Capture the cell that displays the provided text and extract its [X, Y] central coordinate. 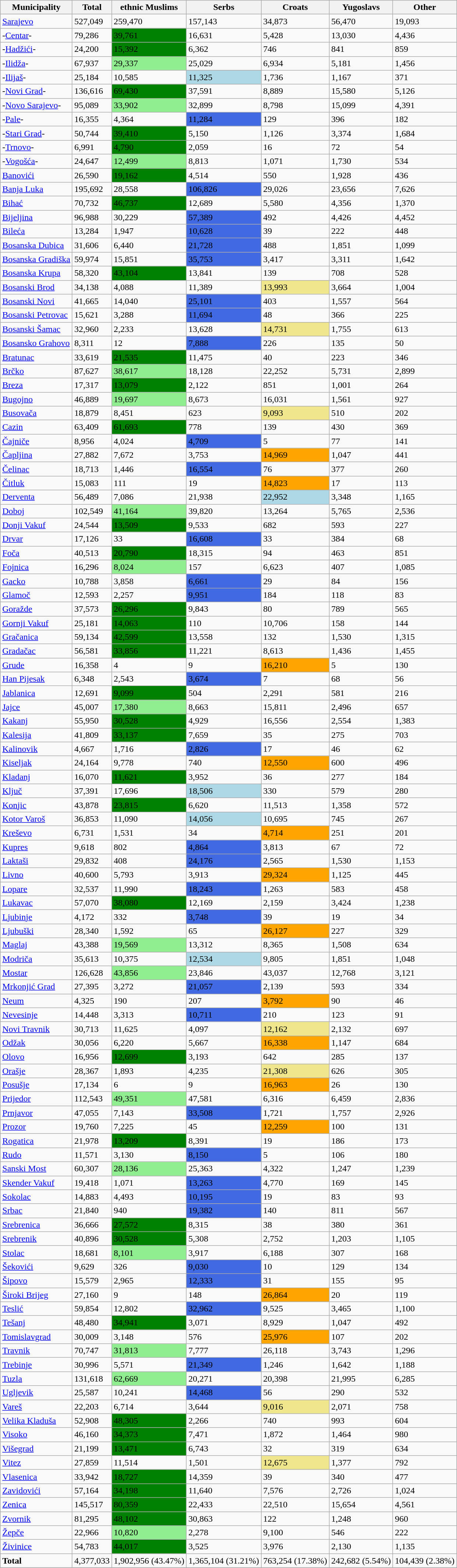
48,305 [149, 1421]
81,295 [92, 1519]
158 [361, 623]
1,531 [149, 833]
9,629 [92, 1267]
12,550 [295, 763]
Gračanica [36, 637]
Novi Travnik [36, 1029]
57,389 [224, 217]
132 [295, 637]
11,221 [224, 651]
Vitez [36, 1462]
4,235 [224, 1071]
7,471 [224, 1435]
186 [361, 1141]
Zvornik [36, 1519]
11,389 [224, 287]
Lukavac [36, 903]
65 [224, 931]
Jablanica [36, 693]
Srebrenik [36, 1239]
550 [295, 175]
Croats [295, 7]
3,272 [149, 987]
201 [425, 833]
77 [361, 441]
14,731 [295, 329]
7 [295, 679]
24,164 [92, 763]
95,089 [92, 105]
182 [425, 119]
4,561 [425, 1504]
2,536 [425, 511]
7,143 [149, 1113]
3,417 [295, 259]
430 [361, 427]
16,963 [295, 1085]
40,513 [92, 553]
572 [425, 805]
Orašje [36, 1071]
28,136 [149, 1169]
7,659 [224, 735]
9,533 [224, 525]
33,856 [149, 651]
12,333 [224, 1281]
155 [361, 1281]
Goražde [36, 609]
13,471 [149, 1449]
11,513 [295, 805]
29,324 [295, 875]
59,134 [92, 637]
581 [361, 693]
34,873 [295, 21]
12,593 [92, 595]
29,026 [295, 189]
2,266 [224, 1421]
35 [295, 735]
25,363 [224, 1169]
38,617 [149, 371]
144 [425, 623]
12,169 [224, 903]
11,284 [224, 119]
Gacko [36, 581]
703 [425, 735]
25,587 [92, 1393]
6,623 [295, 567]
1,165 [425, 497]
18,128 [224, 371]
12,675 [295, 1462]
56,581 [92, 651]
26,118 [295, 1351]
1,153 [425, 861]
22,252 [295, 371]
1,203 [361, 1239]
260 [425, 469]
Prnjavor [36, 1113]
488 [295, 245]
242,682 (5.54%) [361, 1561]
18,727 [149, 1476]
21,840 [92, 1211]
1,755 [361, 329]
30,713 [92, 1029]
14,056 [224, 819]
1,099 [425, 245]
Vareš [36, 1407]
18,243 [224, 889]
26,127 [295, 931]
110 [224, 623]
8,663 [224, 707]
Fojnica [36, 567]
Donji Vakuf [36, 525]
1,730 [361, 161]
131 [425, 1127]
19,162 [149, 175]
Breza [36, 385]
122 [295, 1519]
3,348 [361, 497]
2,496 [361, 707]
8,365 [295, 945]
1,238 [425, 903]
Kladanj [36, 777]
Tuzla [36, 1379]
859 [425, 49]
112,543 [92, 1099]
190 [149, 1001]
14,448 [92, 1015]
137 [425, 1057]
802 [149, 847]
1,592 [149, 931]
15,579 [92, 1281]
59,854 [92, 1309]
13,558 [224, 637]
80,359 [149, 1504]
47,581 [224, 1099]
285 [361, 1057]
745 [361, 819]
26,590 [92, 175]
8,673 [224, 399]
6,731 [92, 833]
4,790 [149, 147]
811 [361, 1211]
8,101 [149, 1253]
56,489 [92, 497]
11,514 [149, 1462]
36,853 [92, 819]
14,823 [295, 483]
3,748 [224, 917]
6,316 [295, 1099]
463 [361, 553]
277 [361, 777]
1,315 [425, 637]
5,793 [149, 875]
33,619 [92, 357]
76 [295, 469]
4,172 [92, 917]
Zenica [36, 1504]
Bileća [36, 231]
207 [224, 1001]
123 [361, 1015]
17,126 [92, 539]
1,684 [425, 133]
10 [295, 1267]
Prozor [36, 1127]
1,557 [361, 301]
6,188 [295, 1253]
148 [224, 1294]
9,016 [295, 1407]
31 [295, 1281]
Travnik [36, 1351]
15,851 [149, 259]
21,535 [149, 357]
Brčko [36, 371]
Čitluk [36, 483]
96,988 [92, 217]
27,859 [92, 1462]
Rogatica [36, 1141]
-Trnovo- [36, 147]
604 [425, 1421]
9,525 [295, 1309]
528 [425, 273]
15,621 [92, 315]
1,947 [149, 231]
1,446 [149, 469]
25,976 [295, 1337]
-Hadžići- [36, 49]
4,452 [425, 217]
26,864 [295, 1294]
36 [295, 777]
18,506 [224, 791]
7,672 [149, 455]
30,863 [224, 1519]
12,162 [295, 1029]
25,029 [224, 63]
12,699 [149, 1057]
1,001 [361, 385]
104,439 (2.38%) [425, 1561]
684 [425, 1043]
Bosanska Dubica [36, 245]
16,554 [224, 469]
7,086 [149, 497]
436 [425, 175]
113 [425, 483]
13,264 [295, 511]
42,599 [149, 637]
Bosanska Gradiška [36, 259]
1,370 [425, 203]
19,418 [92, 1183]
24,176 [224, 861]
157 [224, 567]
67 [361, 847]
441 [425, 455]
21,199 [92, 1449]
32,899 [224, 105]
789 [361, 609]
1,105 [425, 1239]
31,606 [92, 245]
Ljubuški [36, 931]
Kalesija [36, 735]
1,248 [361, 1519]
2,826 [224, 749]
Sanski Most [36, 1169]
41,164 [149, 511]
Prijedor [36, 1099]
346 [425, 357]
Teslić [36, 1309]
2,965 [149, 1281]
-Novo Sarajevo- [36, 105]
58,320 [92, 273]
371 [425, 77]
13,841 [224, 273]
100 [361, 1127]
111 [149, 483]
697 [425, 1029]
5,428 [295, 35]
23,656 [361, 189]
43,878 [92, 805]
38 [295, 1225]
3,148 [149, 1337]
Čajniče [36, 441]
41,809 [92, 735]
118 [361, 595]
22,203 [92, 1407]
31,813 [149, 1351]
3,121 [425, 973]
Srbac [36, 1211]
Jajce [36, 707]
10,195 [224, 1197]
27,572 [149, 1225]
280 [425, 791]
46,160 [92, 1435]
3,792 [295, 1001]
157,143 [224, 21]
37,591 [224, 91]
Čapljina [36, 455]
56,470 [361, 21]
32,962 [224, 1309]
70,747 [92, 1351]
448 [425, 231]
Višegrad [36, 1449]
Bugojno [36, 399]
Vlasenica [36, 1476]
226 [295, 343]
10,241 [149, 1393]
87,627 [92, 371]
Yugoslavs [361, 7]
Rudo [36, 1155]
4,097 [224, 1029]
10,585 [149, 77]
37,391 [92, 791]
Livno [36, 875]
Široki Brijeg [36, 1294]
3,858 [149, 581]
Bosanski Brod [36, 287]
3,976 [295, 1547]
Foča [36, 553]
-Vogošća- [36, 161]
510 [361, 413]
5,150 [224, 133]
583 [361, 889]
527,049 [92, 21]
8,798 [295, 105]
564 [425, 301]
Odžak [36, 1043]
27,882 [92, 455]
307 [361, 1253]
Sokolac [36, 1197]
62,669 [149, 1379]
13,993 [295, 287]
15,083 [92, 483]
Banja Luka [36, 189]
251 [361, 833]
623 [224, 413]
2,071 [361, 1407]
12,259 [295, 1127]
20,790 [149, 553]
534 [425, 161]
4,493 [149, 1197]
1,455 [425, 651]
16,608 [224, 539]
1,147 [361, 1043]
4,322 [295, 1169]
Grude [36, 665]
980 [425, 1435]
8,391 [224, 1141]
326 [149, 1267]
Žepče [36, 1533]
54 [425, 147]
180 [425, 1155]
504 [224, 693]
2,059 [224, 147]
5,765 [361, 511]
12,534 [224, 959]
Neum [36, 1001]
8,451 [149, 413]
1,464 [361, 1435]
792 [425, 1462]
708 [361, 273]
Busovača [36, 413]
Bihać [36, 203]
Laktaši [36, 861]
1,100 [425, 1309]
62 [425, 749]
22,433 [224, 1504]
2,233 [149, 329]
927 [425, 399]
13,263 [224, 1183]
1,872 [295, 1435]
3,313 [149, 1015]
Bosanski Šamac [36, 329]
14,468 [224, 1393]
6,362 [224, 49]
45,007 [92, 707]
136,616 [92, 91]
48,480 [92, 1323]
18,879 [92, 413]
23,815 [149, 805]
6,348 [92, 679]
-Stari Grad- [36, 133]
3,374 [361, 133]
2,291 [295, 693]
33,942 [92, 1476]
1,125 [361, 875]
9,100 [295, 1533]
1,716 [149, 749]
11,325 [224, 77]
4,325 [92, 1001]
12,802 [149, 1309]
Šipovo [36, 1281]
29,337 [149, 63]
49,351 [149, 1099]
21,938 [224, 497]
26,296 [149, 609]
11,475 [224, 357]
3,424 [361, 903]
4,514 [224, 175]
16 [295, 147]
5,571 [149, 1365]
3,193 [224, 1057]
11,694 [224, 315]
107 [361, 1337]
126,628 [92, 973]
758 [425, 1407]
13,312 [224, 945]
30,056 [92, 1043]
80 [295, 609]
Bijeljina [36, 217]
477 [425, 1476]
21,349 [224, 1365]
Kiseljak [36, 763]
8,889 [295, 91]
14,359 [224, 1476]
1,893 [149, 1071]
408 [149, 861]
1,048 [425, 959]
Ljubinje [36, 917]
2,132 [361, 1029]
Bosanski Petrovac [36, 315]
Lopare [36, 889]
36,666 [92, 1225]
841 [361, 49]
993 [361, 1421]
5,580 [295, 203]
23,846 [224, 973]
4,024 [149, 441]
377 [361, 469]
14,040 [149, 301]
3,917 [224, 1253]
1,736 [295, 77]
579 [361, 791]
15,392 [149, 49]
5,308 [224, 1239]
6,459 [361, 1099]
9,618 [92, 847]
1,167 [361, 77]
16,031 [295, 399]
10,788 [92, 581]
Posušje [36, 1085]
445 [425, 875]
93 [425, 1197]
746 [295, 49]
600 [361, 763]
Kotor Varoš [36, 819]
Mrkonjić Grad [36, 987]
63,409 [92, 427]
Visoko [36, 1435]
24,544 [92, 525]
33,902 [149, 105]
5,126 [425, 91]
25,101 [224, 301]
8,929 [295, 1323]
145,517 [92, 1504]
14,883 [92, 1197]
11,640 [224, 1490]
33,508 [224, 1113]
52,908 [92, 1421]
3,664 [361, 287]
Sarajevo [36, 21]
106,826 [224, 189]
Glamoč [36, 595]
Trebinje [36, 1365]
9,030 [224, 1267]
7,888 [224, 343]
Nevesinje [36, 1015]
2,159 [295, 903]
Modriča [36, 959]
11,990 [149, 889]
6,743 [224, 1449]
2,257 [149, 595]
Municipality [36, 7]
16,355 [92, 119]
3,130 [149, 1155]
35,613 [92, 959]
9,951 [224, 595]
38,080 [149, 903]
173 [425, 1141]
4,426 [361, 217]
384 [361, 539]
28,340 [92, 931]
169 [361, 1183]
15,654 [361, 1504]
-Novi Grad- [36, 91]
2,139 [295, 987]
16,631 [224, 35]
13,509 [149, 525]
3,071 [224, 1323]
275 [361, 735]
16,210 [295, 665]
18,713 [92, 469]
259,470 [149, 21]
626 [361, 1071]
48,102 [149, 1519]
39,410 [149, 133]
12,499 [149, 161]
21,978 [92, 1141]
21,308 [295, 1071]
12,689 [224, 203]
10,820 [149, 1533]
37,573 [92, 609]
54,783 [92, 1547]
1,246 [295, 1365]
305 [425, 1071]
1,247 [361, 1169]
567 [425, 1211]
Tomislavgrad [36, 1337]
210 [295, 1015]
Zavidovići [36, 1490]
14,969 [295, 455]
32,960 [92, 329]
380 [361, 1225]
Živinice [36, 1547]
43,856 [149, 973]
763,254 (17.38%) [295, 1561]
39,761 [149, 35]
-Pale- [36, 119]
4,714 [295, 833]
13,030 [361, 35]
16,338 [295, 1043]
10,695 [295, 819]
3,913 [224, 875]
Ugljevik [36, 1393]
10,711 [224, 1015]
19,697 [149, 399]
32 [295, 1449]
1,377 [361, 1462]
15,099 [361, 105]
30,229 [149, 217]
369 [425, 427]
1,561 [361, 399]
319 [361, 1449]
119 [425, 1294]
Kalinovik [36, 749]
2,543 [149, 679]
Ključ [36, 791]
290 [361, 1393]
140 [295, 1211]
60,307 [92, 1169]
2,130 [361, 1547]
13,628 [224, 329]
70,732 [92, 203]
778 [224, 427]
168 [425, 1253]
642 [295, 1057]
35,753 [224, 259]
135 [361, 343]
396 [361, 119]
43,388 [92, 945]
33,137 [149, 735]
11,571 [92, 1155]
Derventa [36, 497]
25,181 [92, 623]
1,365,104 (31.21%) [224, 1561]
12,691 [92, 693]
16,956 [92, 1057]
267 [425, 819]
1,239 [425, 1169]
6 [149, 1085]
2,926 [425, 1113]
11,625 [149, 1029]
Kupres [36, 847]
30,009 [92, 1337]
Kakanj [36, 721]
4,770 [295, 1183]
4,436 [425, 35]
1,135 [425, 1547]
39,820 [224, 511]
5,667 [224, 1043]
Other [425, 7]
6,620 [224, 805]
223 [361, 357]
Doboj [36, 511]
3,743 [361, 1351]
-Ilijaš- [36, 77]
21,057 [224, 987]
1,126 [295, 133]
3,465 [361, 1309]
Srebrenica [36, 1225]
1,757 [361, 1113]
8,024 [149, 567]
16,556 [295, 721]
84 [361, 581]
106 [361, 1155]
19,093 [425, 21]
156 [425, 581]
91 [425, 1015]
458 [425, 889]
1,085 [425, 567]
24,647 [92, 161]
Šekovići [36, 1267]
1,928 [361, 175]
1,004 [425, 287]
3,674 [224, 679]
330 [295, 791]
8,956 [92, 441]
6,934 [295, 63]
565 [425, 609]
50 [425, 343]
340 [361, 1476]
1,456 [425, 63]
28,367 [92, 1071]
34,138 [92, 287]
960 [425, 1519]
141 [425, 441]
40,896 [92, 1239]
4,356 [361, 203]
32,537 [92, 889]
43,104 [149, 273]
6,285 [425, 1379]
40,600 [92, 875]
29 [295, 581]
57,070 [92, 903]
2,565 [295, 861]
Drvar [36, 539]
5,731 [361, 371]
Stolac [36, 1253]
44,017 [149, 1547]
2,278 [224, 1533]
Skender Vakuf [36, 1183]
17,134 [92, 1085]
1,902,956 (43.47%) [149, 1561]
13,079 [149, 385]
20,271 [224, 1379]
13,209 [149, 1141]
25,184 [92, 77]
46,737 [149, 203]
5,181 [361, 63]
1,436 [361, 651]
Mostar [36, 973]
11,621 [149, 777]
102,549 [92, 511]
6,440 [149, 245]
Bosanska Krupa [36, 273]
17,317 [92, 385]
4,391 [425, 105]
21,728 [224, 245]
24,200 [92, 49]
Kreševo [36, 833]
22,966 [92, 1533]
18,681 [92, 1253]
19,760 [92, 1127]
19,569 [149, 945]
-Ilidža- [36, 63]
17,380 [149, 707]
403 [295, 301]
546 [361, 1533]
1,024 [425, 1490]
8,315 [224, 1225]
195,692 [92, 189]
17,696 [149, 791]
19,382 [224, 1211]
50,744 [92, 133]
7,777 [224, 1351]
45 [224, 1127]
10,375 [149, 959]
20,398 [295, 1379]
6,991 [92, 147]
16,296 [92, 567]
9,093 [295, 413]
47,055 [92, 1113]
407 [361, 567]
6,714 [149, 1407]
334 [425, 987]
4 [149, 665]
4,088 [149, 287]
1,501 [224, 1462]
57,164 [92, 1490]
69,430 [149, 91]
361 [425, 1225]
8,311 [92, 343]
ethnic Muslims [149, 7]
34,373 [149, 1435]
13,284 [92, 231]
3,525 [224, 1547]
4,864 [224, 847]
6,220 [149, 1043]
Tešanj [36, 1323]
Konjic [36, 805]
Bosanski Novi [36, 301]
Cazin [36, 427]
61,693 [149, 427]
15,811 [295, 707]
134 [425, 1267]
30,996 [92, 1365]
29,832 [92, 861]
12 [149, 343]
3,753 [224, 455]
11,090 [149, 819]
329 [425, 931]
2,726 [361, 1490]
7,626 [425, 189]
7,576 [295, 1490]
3,952 [224, 777]
18,315 [224, 553]
15,580 [361, 91]
Čelinac [36, 469]
6,661 [224, 581]
1,296 [425, 1351]
264 [425, 385]
9,099 [149, 693]
2,752 [295, 1239]
Olovo [36, 1057]
16,358 [92, 665]
131,618 [92, 1379]
496 [425, 763]
9,843 [224, 609]
682 [295, 525]
940 [149, 1211]
10,706 [295, 623]
2,554 [361, 721]
22,952 [295, 497]
145 [425, 1183]
3,311 [361, 259]
12,768 [361, 973]
4,667 [92, 749]
4,364 [149, 119]
1,383 [425, 721]
20 [361, 1294]
9,805 [295, 959]
1,188 [425, 1365]
2,122 [224, 385]
3,288 [149, 315]
2,899 [425, 371]
34,198 [149, 1490]
Bratunac [36, 357]
4,377,033 [92, 1561]
26 [361, 1085]
-Centar- [36, 35]
27,160 [92, 1294]
48 [295, 315]
Bosansko Grahovo [36, 343]
27,395 [92, 987]
9,778 [149, 763]
41,665 [92, 301]
532 [425, 1393]
4,709 [224, 441]
1,358 [361, 805]
366 [361, 315]
1,263 [295, 889]
46,889 [92, 399]
40 [295, 357]
3,644 [224, 1407]
21,995 [361, 1379]
28,558 [149, 189]
22,510 [295, 1504]
8,150 [224, 1155]
43,037 [295, 973]
Velika Kladuša [36, 1421]
2,836 [425, 1099]
1,508 [361, 945]
Banovići [36, 175]
225 [425, 315]
332 [149, 917]
216 [425, 693]
Han Pijesak [36, 679]
Serbs [224, 7]
Gornji Vakuf [36, 623]
95 [425, 1281]
7,225 [149, 1127]
613 [425, 329]
90 [361, 1001]
79,286 [92, 35]
Gradačac [36, 651]
3,813 [295, 847]
576 [224, 1337]
8,813 [224, 161]
55,950 [92, 721]
8,613 [295, 651]
1,721 [295, 1113]
59,974 [92, 259]
94 [295, 553]
67,937 [92, 63]
34,941 [149, 1323]
14,063 [149, 623]
Maglaj [36, 945]
10,628 [224, 231]
657 [425, 707]
4,929 [224, 721]
16,070 [92, 777]
